Pinpoint the cell where the given text exists, returning its [X, Y] midpoint coordinate. 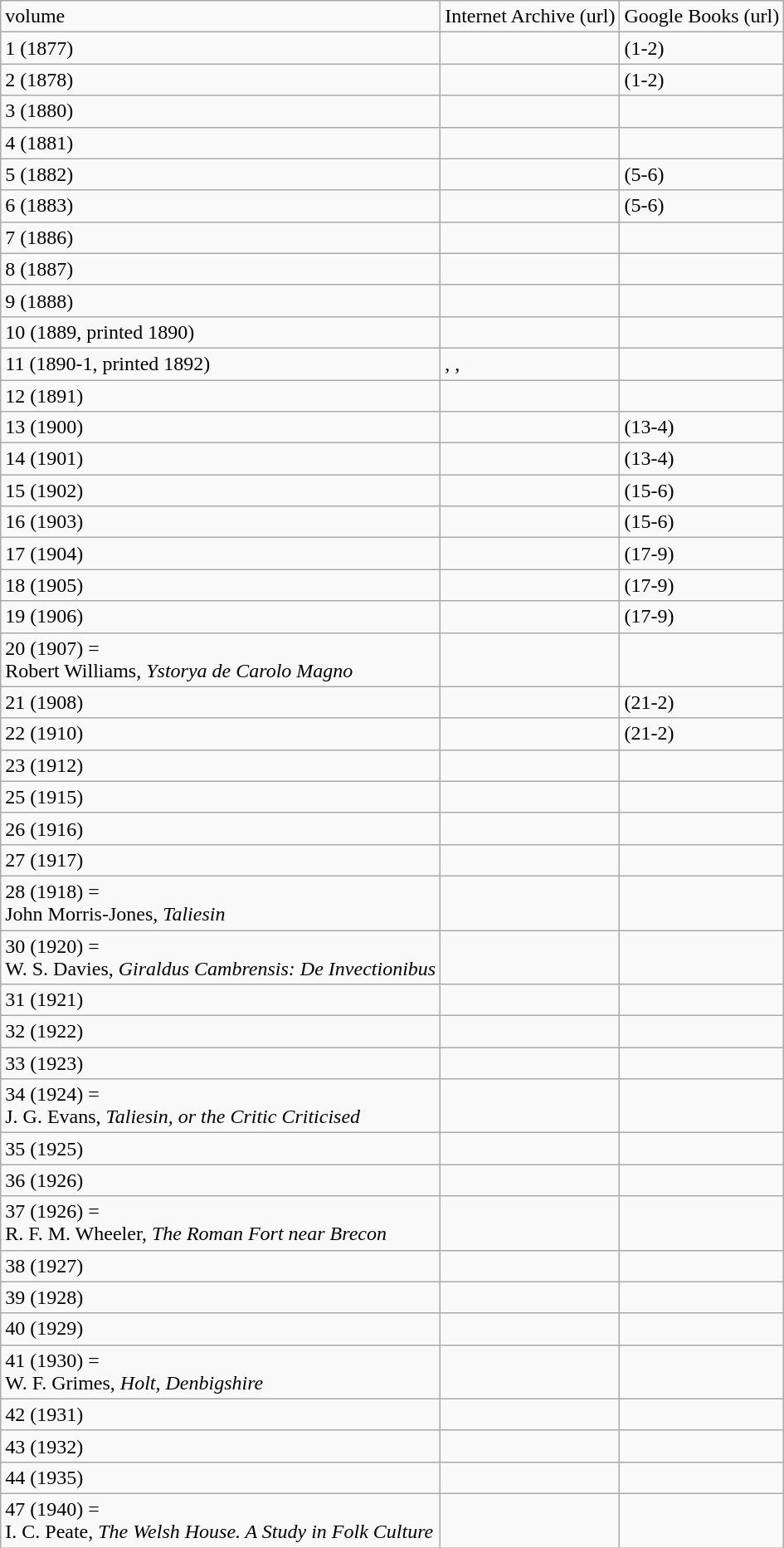
15 (1902) [221, 491]
4 (1881) [221, 143]
10 (1889, printed 1890) [221, 332]
21 (1908) [221, 702]
40 (1929) [221, 1329]
16 (1903) [221, 522]
11 (1890-1, printed 1892) [221, 364]
28 (1918) = John Morris-Jones, Taliesin [221, 903]
26 (1916) [221, 828]
, , [530, 364]
33 (1923) [221, 1063]
47 (1940) = I. C. Peate, The Welsh House. A Study in Folk Culture [221, 1521]
34 (1924) =J. G. Evans, Taliesin, or the Critic Criticised [221, 1106]
12 (1891) [221, 396]
14 (1901) [221, 459]
36 (1926) [221, 1180]
27 (1917) [221, 860]
37 (1926) =R. F. M. Wheeler, The Roman Fort near Brecon [221, 1223]
3 (1880) [221, 111]
39 (1928) [221, 1297]
2 (1878) [221, 80]
18 (1905) [221, 585]
7 (1886) [221, 237]
6 (1883) [221, 206]
35 (1925) [221, 1149]
5 (1882) [221, 174]
43 (1932) [221, 1446]
1 (1877) [221, 48]
13 (1900) [221, 427]
41 (1930) =W. F. Grimes, Holt, Denbigshire [221, 1371]
17 (1904) [221, 554]
23 (1912) [221, 765]
38 (1927) [221, 1266]
8 (1887) [221, 269]
42 (1931) [221, 1414]
25 (1915) [221, 797]
volume [221, 17]
30 (1920) = W. S. Davies, Giraldus Cambrensis: De Invectionibus [221, 956]
31 (1921) [221, 1000]
Internet Archive (url) [530, 17]
22 (1910) [221, 734]
32 (1922) [221, 1032]
19 (1906) [221, 617]
Google Books (url) [702, 17]
9 (1888) [221, 300]
20 (1907) =Robert Williams, Ystorya de Carolo Magno [221, 659]
44 (1935) [221, 1477]
